Find where the given text appears and provide that cell's center as [x, y] coordinate. 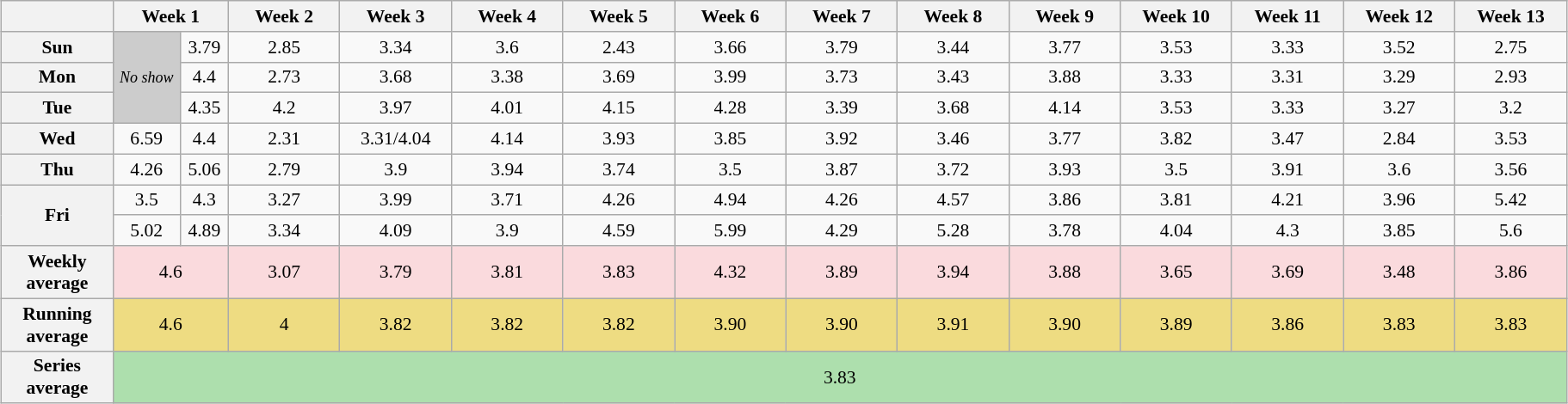
4.2 [284, 108]
4.15 [619, 108]
3.87 [842, 169]
5.06 [204, 169]
Week 7 [842, 16]
2.75 [1511, 47]
Week 8 [954, 16]
Thu [58, 169]
3.78 [1065, 231]
4.29 [842, 231]
Mon [58, 77]
Weeklyaverage [58, 272]
6.59 [146, 139]
2.31 [284, 139]
3.73 [842, 77]
2.84 [1399, 139]
5.02 [146, 231]
3.47 [1287, 139]
Week 3 [396, 16]
Week 4 [507, 16]
3.39 [842, 108]
2.85 [284, 47]
3.07 [284, 272]
Week 12 [1399, 16]
3.48 [1399, 272]
Fri [58, 215]
Week 10 [1176, 16]
Week 2 [284, 16]
3.71 [507, 200]
4 [284, 325]
4.57 [954, 200]
3.97 [396, 108]
2.93 [1511, 77]
4.32 [731, 272]
3.29 [1399, 77]
3.38 [507, 77]
Sun [58, 47]
3.96 [1399, 200]
Week 13 [1511, 16]
4.89 [204, 231]
Week 6 [731, 16]
Wed [58, 139]
3.74 [619, 169]
4.59 [619, 231]
3.56 [1511, 169]
3.92 [842, 139]
Week 9 [1065, 16]
3.31/4.04 [396, 139]
Week 1 [170, 16]
4.09 [396, 231]
3.46 [954, 139]
2.43 [619, 47]
3.65 [1176, 272]
3.66 [731, 47]
5.28 [954, 231]
3.2 [1511, 108]
5.99 [731, 231]
Week 11 [1287, 16]
Seriesaverage [58, 376]
4.01 [507, 108]
4.35 [204, 108]
4.04 [1176, 231]
3.72 [954, 169]
4.21 [1287, 200]
No show [146, 77]
Runningaverage [58, 325]
5.6 [1511, 231]
Week 5 [619, 16]
3.52 [1399, 47]
2.73 [284, 77]
2.79 [284, 169]
4.28 [731, 108]
Tue [58, 108]
5.42 [1511, 200]
4.94 [731, 200]
3.43 [954, 77]
3.44 [954, 47]
3.31 [1287, 77]
